Capture the cell that displays the provided text and extract its [x, y] central coordinate. 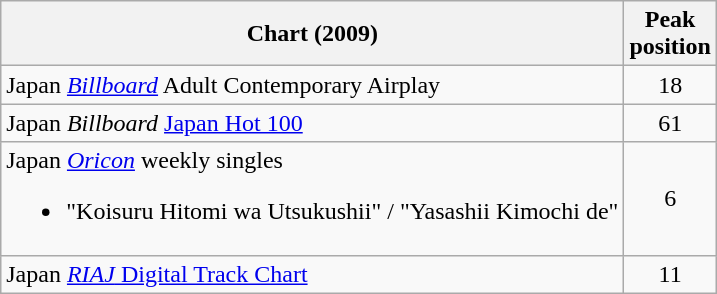
6 [670, 198]
61 [670, 123]
18 [670, 85]
Chart (2009) [312, 34]
Japan Billboard Japan Hot 100 [312, 123]
Japan Oricon weekly singles"Koisuru Hitomi wa Utsukushii" / "Yasashii Kimochi de" [312, 198]
Peakposition [670, 34]
Japan RIAJ Digital Track Chart [312, 274]
11 [670, 274]
Japan Billboard Adult Contemporary Airplay [312, 85]
